Extract the (x, y) coordinate from the center of the cell holding the provided text.  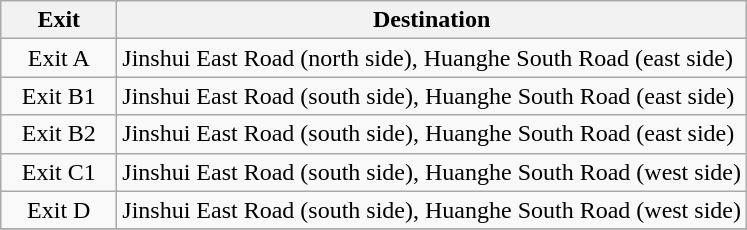
Exit C1 (59, 172)
Exit B2 (59, 134)
Destination (432, 20)
Exit (59, 20)
Exit B1 (59, 96)
Exit A (59, 58)
Jinshui East Road (north side), Huanghe South Road (east side) (432, 58)
Exit D (59, 210)
